Search for the cell housing the specified text and yield its [x, y] center coordinate. 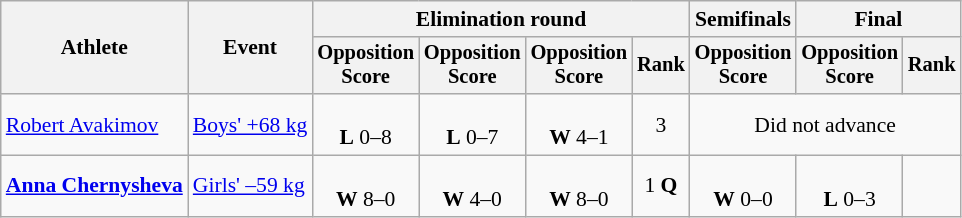
Elimination round [500, 19]
W 0–0 [744, 186]
Robert Avakimov [94, 124]
W 4–1 [580, 124]
L 0–7 [472, 124]
Boys' +68 kg [250, 124]
Event [250, 48]
W 4–0 [472, 186]
Anna Chernysheva [94, 186]
Final [878, 19]
L 0–3 [850, 186]
Girls' –59 kg [250, 186]
1 Q [661, 186]
L 0–8 [366, 124]
3 [661, 124]
Athlete [94, 48]
Semifinals [744, 19]
Did not advance [826, 124]
